Identify which cell holds the provided text, then report its (x, y) central coordinate. 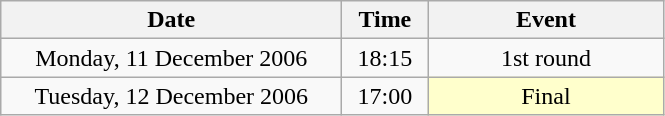
Final (546, 96)
1st round (546, 58)
Tuesday, 12 December 2006 (172, 96)
Event (546, 20)
17:00 (385, 96)
Monday, 11 December 2006 (172, 58)
18:15 (385, 58)
Time (385, 20)
Date (172, 20)
